For the text-containing cell, return its midpoint in [X, Y] coordinate format. 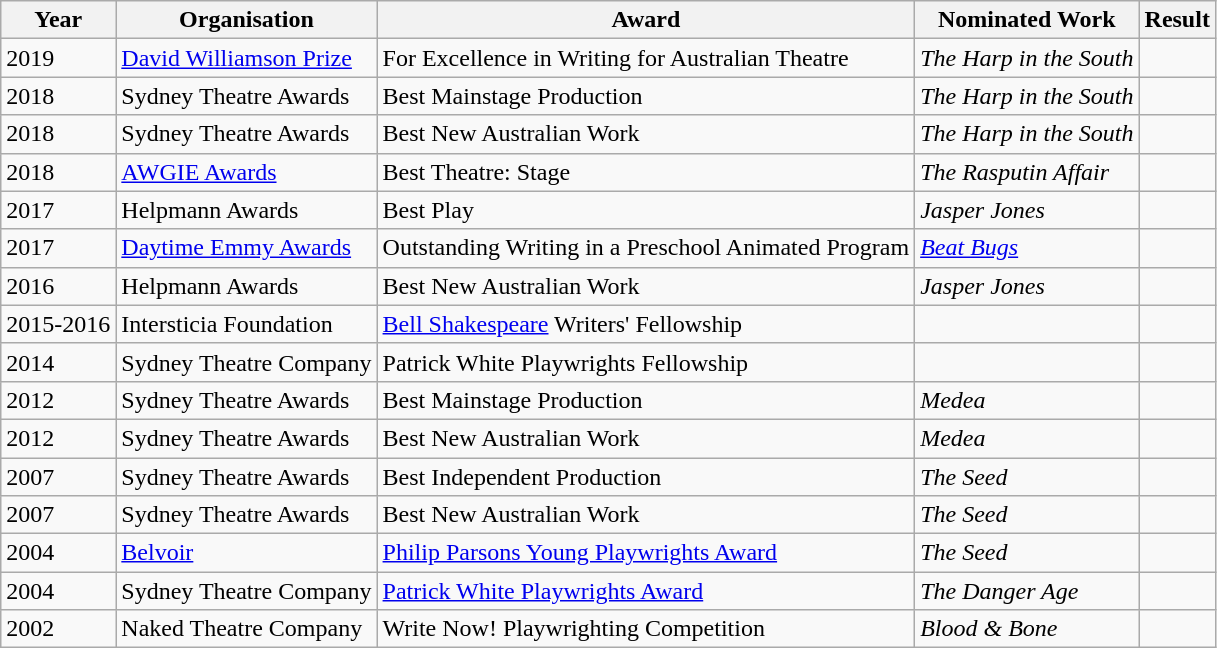
Belvoir [246, 553]
Bell Shakespeare Writers' Fellowship [646, 324]
Intersticia Foundation [246, 324]
Daytime Emmy Awards [246, 248]
2019 [58, 58]
2016 [58, 286]
Best Theatre: Stage [646, 172]
Naked Theatre Company [246, 629]
Write Now! Playwrighting Competition [646, 629]
Philip Parsons Young Playwrights Award [646, 553]
Outstanding Writing in a Preschool Animated Program [646, 248]
David Williamson Prize [246, 58]
The Danger Age [1027, 591]
2014 [58, 362]
Nominated Work [1027, 20]
The Rasputin Affair [1027, 172]
2015-2016 [58, 324]
AWGIE Awards [246, 172]
2002 [58, 629]
Patrick White Playwrights Fellowship [646, 362]
For Excellence in Writing for Australian Theatre [646, 58]
Year [58, 20]
Beat Bugs [1027, 248]
Blood & Bone [1027, 629]
Organisation [246, 20]
Best Play [646, 210]
Best Independent Production [646, 477]
Award [646, 20]
Result [1177, 20]
Patrick White Playwrights Award [646, 591]
